Pinpoint the cell where the given text exists, returning its (X, Y) midpoint coordinate. 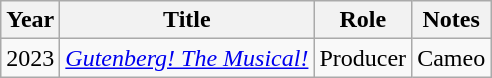
Gutenberg! The Musical! (187, 58)
Year (30, 20)
Producer (363, 58)
Title (187, 20)
Notes (452, 20)
Role (363, 20)
2023 (30, 58)
Cameo (452, 58)
